Identify which cell holds the provided text, then report its (X, Y) central coordinate. 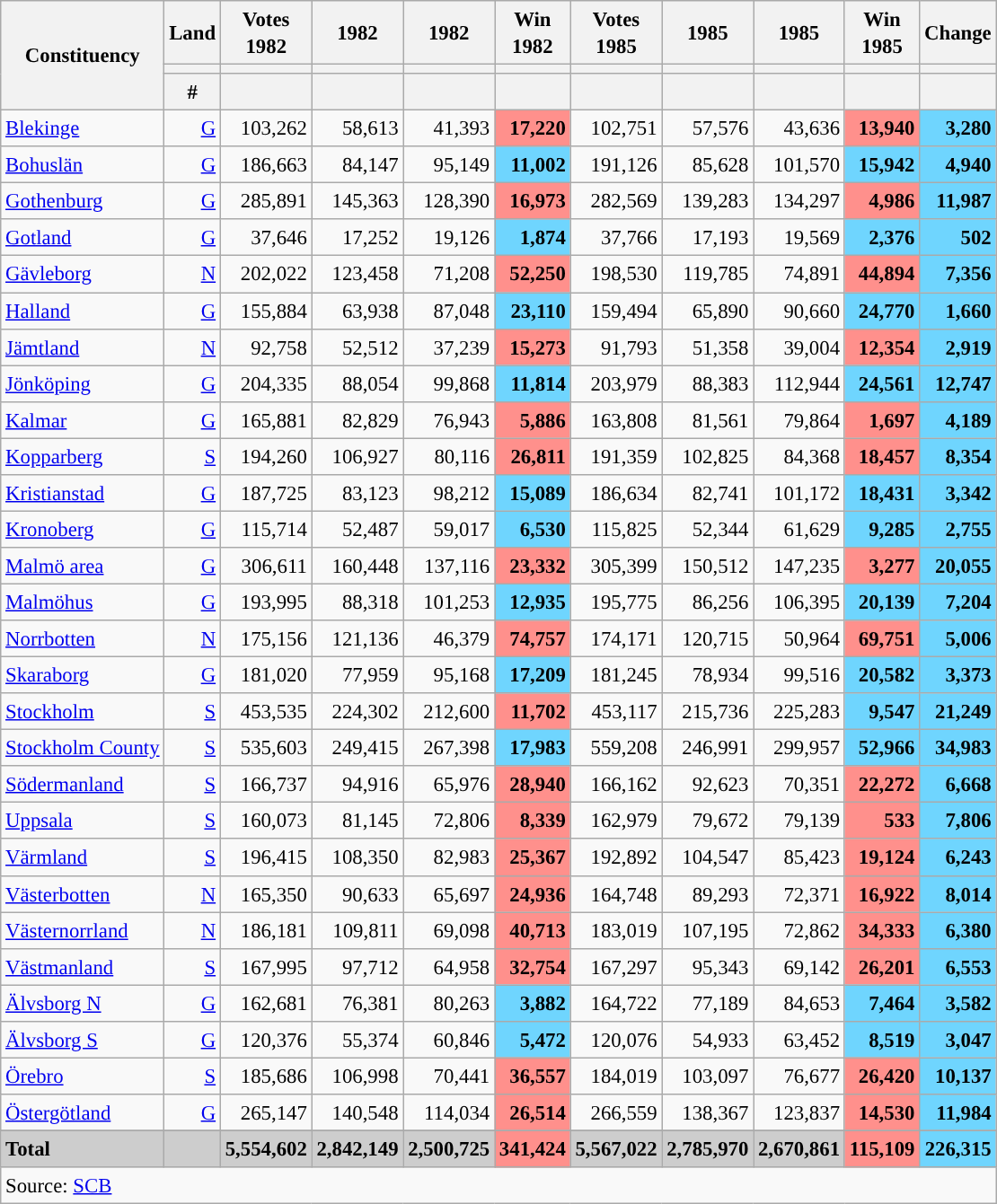
186,663 (266, 165)
193,995 (266, 602)
16,922 (882, 894)
39,004 (799, 347)
6,553 (957, 966)
64,958 (449, 966)
1,660 (957, 311)
58,613 (357, 129)
79,139 (799, 821)
Constituency (83, 56)
88,054 (357, 384)
Stockholm County (83, 749)
99,516 (799, 675)
6,380 (957, 930)
76,381 (357, 1004)
4,940 (957, 165)
160,448 (357, 566)
8,014 (957, 894)
13,940 (882, 129)
63,452 (799, 1040)
Blekinge (83, 129)
282,569 (616, 201)
150,512 (708, 566)
82,829 (357, 420)
36,557 (534, 1076)
76,943 (449, 420)
103,262 (266, 129)
17,252 (357, 237)
69,142 (799, 966)
70,441 (449, 1076)
Votes 1985 (616, 32)
85,423 (799, 858)
160,073 (266, 821)
8,339 (534, 821)
52,250 (534, 275)
Uppsala (83, 821)
305,399 (616, 566)
40,713 (534, 930)
82,983 (449, 858)
559,208 (616, 749)
86,256 (708, 602)
134,297 (799, 201)
121,136 (357, 639)
175,156 (266, 639)
120,715 (708, 639)
92,623 (708, 785)
Skaraborg (83, 675)
32,754 (534, 966)
78,934 (708, 675)
165,350 (266, 894)
115,825 (616, 530)
174,171 (616, 639)
5,554,602 (266, 1149)
Bohuslän (83, 165)
Gävleborg (83, 275)
139,283 (708, 201)
69,098 (449, 930)
107,195 (708, 930)
183,019 (616, 930)
102,751 (616, 129)
Votes 1982 (266, 32)
163,808 (616, 420)
83,123 (357, 494)
101,570 (799, 165)
Södermanland (83, 785)
225,283 (799, 711)
81,561 (708, 420)
104,547 (708, 858)
306,611 (266, 566)
114,034 (449, 1113)
Gotland (83, 237)
Östergötland (83, 1113)
24,936 (534, 894)
186,634 (616, 494)
94,916 (357, 785)
54,933 (708, 1040)
81,145 (357, 821)
21,249 (957, 711)
# (192, 92)
Jämtland (83, 347)
72,371 (799, 894)
249,415 (357, 749)
18,431 (882, 494)
25,367 (534, 858)
535,603 (266, 749)
7,356 (957, 275)
12,747 (957, 384)
26,420 (882, 1076)
91,793 (616, 347)
11,987 (957, 201)
19,126 (449, 237)
8,519 (882, 1040)
23,110 (534, 311)
26,514 (534, 1113)
Västmanland (83, 966)
106,395 (799, 602)
2,755 (957, 530)
5,472 (534, 1040)
3,280 (957, 129)
2,500,725 (449, 1149)
80,116 (449, 456)
3,373 (957, 675)
28,940 (534, 785)
55,374 (357, 1040)
41,393 (449, 129)
74,757 (534, 639)
187,725 (266, 494)
106,927 (357, 456)
97,712 (357, 966)
95,168 (449, 675)
26,201 (882, 966)
26,811 (534, 456)
11,002 (534, 165)
267,398 (449, 749)
7,806 (957, 821)
87,048 (449, 311)
203,979 (616, 384)
6,530 (534, 530)
74,891 (799, 275)
2,785,970 (708, 1149)
57,576 (708, 129)
120,076 (616, 1040)
341,424 (534, 1149)
140,548 (357, 1113)
Win 1982 (534, 32)
79,864 (799, 420)
34,983 (957, 749)
Kronoberg (83, 530)
195,775 (616, 602)
37,239 (449, 347)
15,089 (534, 494)
204,335 (266, 384)
2,670,861 (799, 1149)
90,660 (799, 311)
Total (83, 1149)
202,022 (266, 275)
10,137 (957, 1076)
4,986 (882, 201)
98,212 (449, 494)
147,235 (799, 566)
165,881 (266, 420)
164,748 (616, 894)
453,117 (616, 711)
145,363 (357, 201)
Värmland (83, 858)
23,332 (534, 566)
9,285 (882, 530)
123,458 (357, 275)
Stockholm (83, 711)
15,942 (882, 165)
166,737 (266, 785)
2,842,149 (357, 1149)
50,964 (799, 639)
155,884 (266, 311)
16,973 (534, 201)
138,367 (708, 1113)
Älvsborg N (83, 1004)
101,172 (799, 494)
71,208 (449, 275)
88,318 (357, 602)
20,582 (882, 675)
212,600 (449, 711)
128,390 (449, 201)
123,837 (799, 1113)
103,097 (708, 1076)
12,354 (882, 347)
164,722 (616, 1004)
43,636 (799, 129)
167,297 (616, 966)
224,302 (357, 711)
184,019 (616, 1076)
2,376 (882, 237)
5,006 (957, 639)
85,628 (708, 165)
Halland (83, 311)
14,530 (882, 1113)
20,055 (957, 566)
70,351 (799, 785)
106,998 (357, 1076)
65,697 (449, 894)
95,343 (708, 966)
Land (192, 32)
19,569 (799, 237)
69,751 (882, 639)
Älvsborg S (83, 1040)
84,147 (357, 165)
52,487 (357, 530)
109,811 (357, 930)
52,966 (882, 749)
89,293 (708, 894)
3,047 (957, 1040)
82,741 (708, 494)
Gothenburg (83, 201)
20,139 (882, 602)
9,547 (882, 711)
17,220 (534, 129)
192,892 (616, 858)
162,681 (266, 1004)
226,315 (957, 1149)
24,770 (882, 311)
63,938 (357, 311)
5,567,022 (616, 1149)
453,535 (266, 711)
299,957 (799, 749)
18,457 (882, 456)
95,149 (449, 165)
3,277 (882, 566)
88,383 (708, 384)
72,806 (449, 821)
Örebro (83, 1076)
11,984 (957, 1113)
99,868 (449, 384)
102,825 (708, 456)
77,959 (357, 675)
15,273 (534, 347)
44,894 (882, 275)
17,193 (708, 237)
101,253 (449, 602)
77,189 (708, 1004)
Kalmar (83, 420)
84,368 (799, 456)
60,846 (449, 1040)
Västernorrland (83, 930)
1,697 (882, 420)
19,124 (882, 858)
265,147 (266, 1113)
17,983 (534, 749)
181,245 (616, 675)
Malmöhus (83, 602)
65,890 (708, 311)
112,944 (799, 384)
4,189 (957, 420)
Jönköping (83, 384)
34,333 (882, 930)
Change (957, 32)
80,263 (449, 1004)
7,464 (882, 1004)
Kopparberg (83, 456)
191,126 (616, 165)
198,530 (616, 275)
52,512 (357, 347)
119,785 (708, 275)
61,629 (799, 530)
1,874 (534, 237)
115,714 (266, 530)
6,668 (957, 785)
194,260 (266, 456)
137,116 (449, 566)
533 (882, 821)
191,359 (616, 456)
3,882 (534, 1004)
7,204 (957, 602)
6,243 (957, 858)
22,272 (882, 785)
8,354 (957, 456)
167,995 (266, 966)
3,582 (957, 1004)
Kristianstad (83, 494)
159,494 (616, 311)
37,646 (266, 237)
215,736 (708, 711)
108,350 (357, 858)
Västerbotten (83, 894)
246,991 (708, 749)
120,376 (266, 1040)
166,162 (616, 785)
162,979 (616, 821)
Norrbotten (83, 639)
2,919 (957, 347)
502 (957, 237)
46,379 (449, 639)
79,672 (708, 821)
Win 1985 (882, 32)
Malmö area (83, 566)
90,633 (357, 894)
181,020 (266, 675)
12,935 (534, 602)
Source: SCB (498, 1185)
37,766 (616, 237)
17,209 (534, 675)
186,181 (266, 930)
51,358 (708, 347)
52,344 (708, 530)
65,976 (449, 785)
196,415 (266, 858)
11,814 (534, 384)
59,017 (449, 530)
76,677 (799, 1076)
3,342 (957, 494)
84,653 (799, 1004)
11,702 (534, 711)
72,862 (799, 930)
285,891 (266, 201)
24,561 (882, 384)
5,886 (534, 420)
185,686 (266, 1076)
115,109 (882, 1149)
266,559 (616, 1113)
92,758 (266, 347)
